Provide the (X, Y) coordinate of the cell's center where the given text is located.  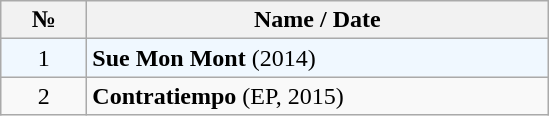
Name / Date (318, 20)
Sue Mon Mont (2014) (318, 58)
1 (44, 58)
№ (44, 20)
Contratiempo (EP, 2015) (318, 96)
2 (44, 96)
